Locate the cell with the specified text and output its (X, Y) center coordinate. 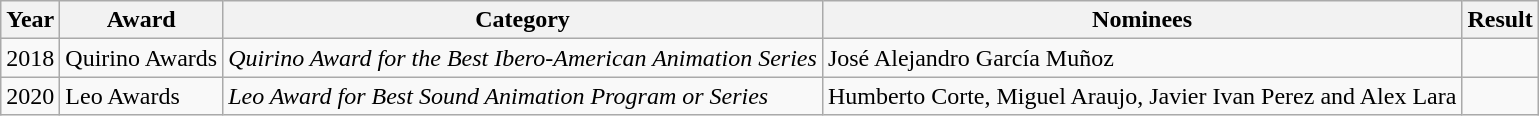
Result (1500, 20)
2018 (30, 58)
Leo Awards (142, 96)
Quirino Awards (142, 58)
José Alejandro García Muñoz (1142, 58)
2020 (30, 96)
Category (523, 20)
Leo Award for Best Sound Animation Program or Series (523, 96)
Year (30, 20)
Award (142, 20)
Humberto Corte, Miguel Araujo, Javier Ivan Perez and Alex Lara (1142, 96)
Quirino Award for the Best Ibero-American Animation Series (523, 58)
Nominees (1142, 20)
